Scan for the cell matching the given text and deliver its (x, y) coordinate at center. 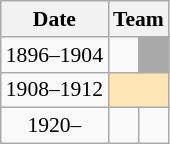
Date (54, 19)
1920– (54, 126)
1896–1904 (54, 55)
1908–1912 (54, 90)
Team (138, 19)
